From the cell containing the given text, extract its center point as (x, y) coordinate. 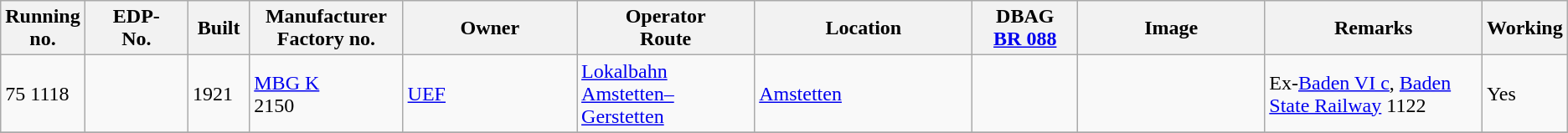
Yes (1524, 94)
Location (864, 28)
Built (219, 28)
OperatorRoute (666, 28)
Image (1171, 28)
Owner (489, 28)
1921 (219, 94)
UEF (489, 94)
Runningno. (43, 28)
Working (1524, 28)
Remarks (1374, 28)
Ex-Baden VI c, Baden State Railway 1122 (1374, 94)
Amstetten (864, 94)
ManufacturerFactory no. (327, 28)
EDP-No. (136, 28)
DBAGBR 088 (1025, 28)
75 1118 (43, 94)
MBG K2150 (327, 94)
Lokalbahn Amstetten–Gerstetten (666, 94)
